Locate the cell with the specified text and output its [X, Y] center coordinate. 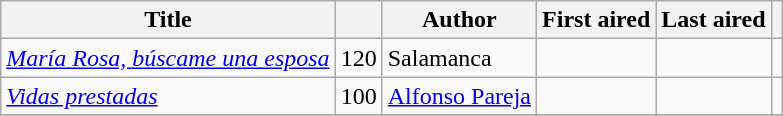
Salamanca [459, 58]
María Rosa, búscame una esposa [168, 58]
Title [168, 20]
Author [459, 20]
Last aired [714, 20]
Alfonso Pareja [459, 96]
120 [358, 58]
First aired [596, 20]
100 [358, 96]
Vidas prestadas [168, 96]
